Return the [x, y] coordinate for the center point of the cell that contains the specified text.  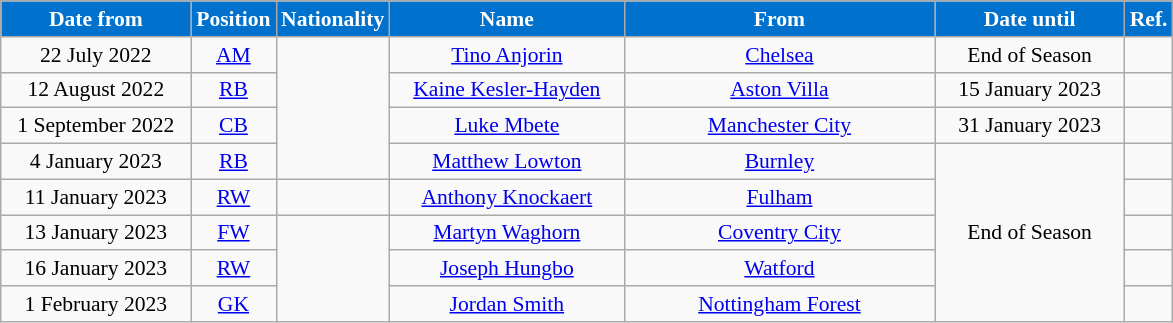
22 July 2022 [96, 55]
Name [506, 19]
Burnley [779, 162]
1 September 2022 [96, 126]
FW [234, 233]
Kaine Kesler-Hayden [506, 90]
Date until [1030, 19]
Matthew Lowton [506, 162]
Tino Anjorin [506, 55]
AM [234, 55]
Fulham [779, 197]
From [779, 19]
13 January 2023 [96, 233]
Coventry City [779, 233]
Nottingham Forest [779, 304]
Date from [96, 19]
11 January 2023 [96, 197]
Position [234, 19]
Joseph Hungbo [506, 269]
Watford [779, 269]
4 January 2023 [96, 162]
12 August 2022 [96, 90]
CB [234, 126]
15 January 2023 [1030, 90]
31 January 2023 [1030, 126]
1 February 2023 [96, 304]
Chelsea [779, 55]
Anthony Knockaert [506, 197]
GK [234, 304]
Luke Mbete [506, 126]
Manchester City [779, 126]
Ref. [1149, 19]
Aston Villa [779, 90]
Martyn Waghorn [506, 233]
16 January 2023 [96, 269]
Jordan Smith [506, 304]
Nationality [332, 19]
